Return the (X, Y) coordinate for the center point of the cell that contains the specified text.  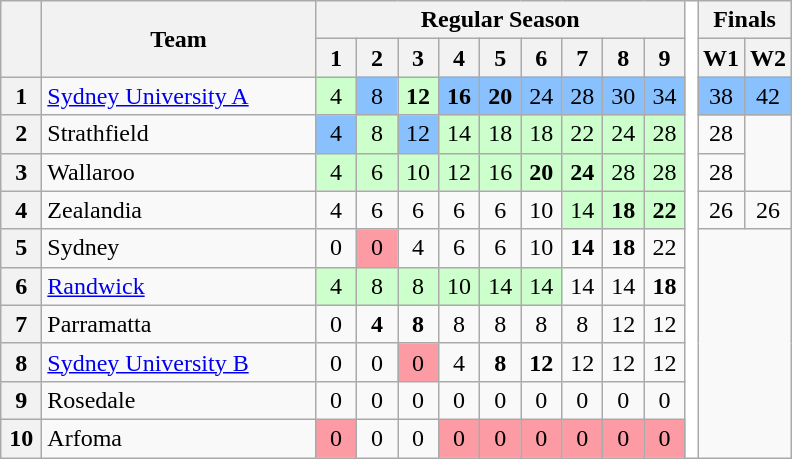
Rosedale (179, 400)
30 (624, 96)
Sydney University B (179, 362)
38 (722, 96)
Randwick (179, 286)
34 (664, 96)
Sydney (179, 248)
Parramatta (179, 324)
Team (179, 39)
Zealandia (179, 210)
Finals (745, 20)
Arfoma (179, 438)
W2 (768, 58)
Strathfield (179, 134)
W1 (722, 58)
Wallaroo (179, 172)
Sydney University A (179, 96)
Regular Season (500, 20)
42 (768, 96)
